Scan for the cell matching the given text and deliver its (x, y) coordinate at center. 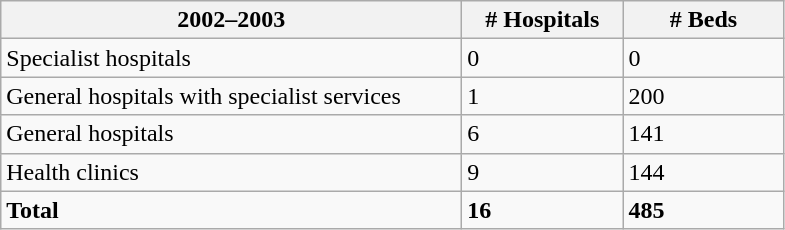
General hospitals with specialist services (232, 96)
141 (704, 134)
6 (542, 134)
Specialist hospitals (232, 58)
9 (542, 172)
2002–2003 (232, 20)
485 (704, 210)
Health clinics (232, 172)
16 (542, 210)
# Beds (704, 20)
Total (232, 210)
General hospitals (232, 134)
# Hospitals (542, 20)
144 (704, 172)
200 (704, 96)
1 (542, 96)
